Scan for the cell matching the given text and deliver its [x, y] coordinate at center. 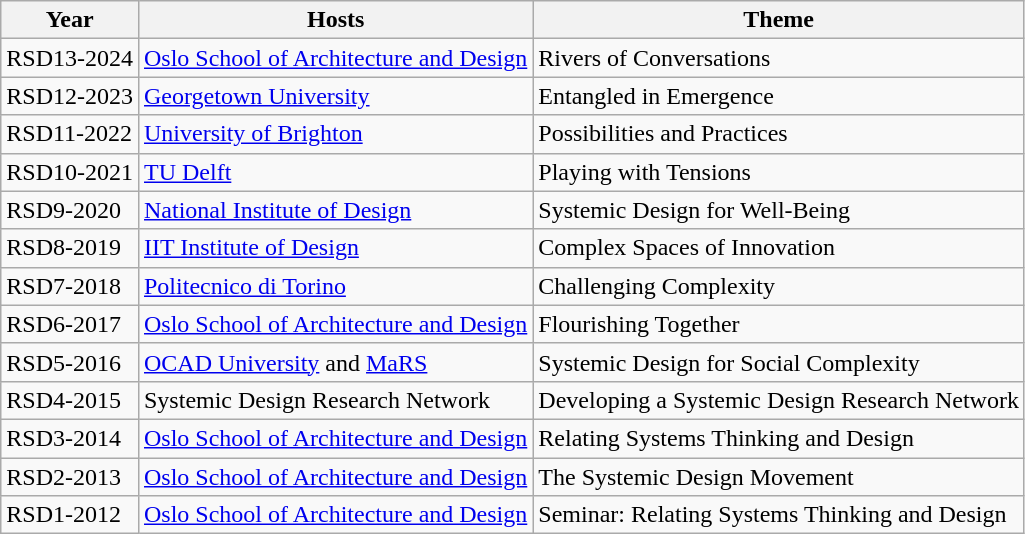
Year [70, 20]
Systemic Design Research Network [335, 400]
Systemic Design for Well-Being [779, 210]
The Systemic Design Movement [779, 477]
RSD2-2013 [70, 477]
National Institute of Design [335, 210]
RSD1-2012 [70, 515]
RSD13-2024 [70, 58]
Flourishing Together [779, 324]
Complex Spaces of Innovation [779, 248]
University of Brighton [335, 134]
Relating Systems Thinking and Design [779, 438]
RSD9-2020 [70, 210]
Possibilities and Practices [779, 134]
TU Delft [335, 172]
OCAD University and MaRS [335, 362]
Rivers of Conversations [779, 58]
Developing a Systemic Design Research Network [779, 400]
Georgetown University [335, 96]
IIT Institute of Design [335, 248]
RSD5-2016 [70, 362]
Systemic Design for Social Complexity [779, 362]
RSD8-2019 [70, 248]
RSD10-2021 [70, 172]
Hosts [335, 20]
Challenging Complexity [779, 286]
Entangled in Emergence [779, 96]
Seminar: Relating Systems Thinking and Design [779, 515]
RSD6-2017 [70, 324]
RSD3-2014 [70, 438]
RSD12-2023 [70, 96]
RSD7-2018 [70, 286]
Politecnico di Torino [335, 286]
RSD4-2015 [70, 400]
RSD11-2022 [70, 134]
Theme [779, 20]
Playing with Tensions [779, 172]
